Detect which cell encompasses the target text, then output its (x, y) center coordinate. 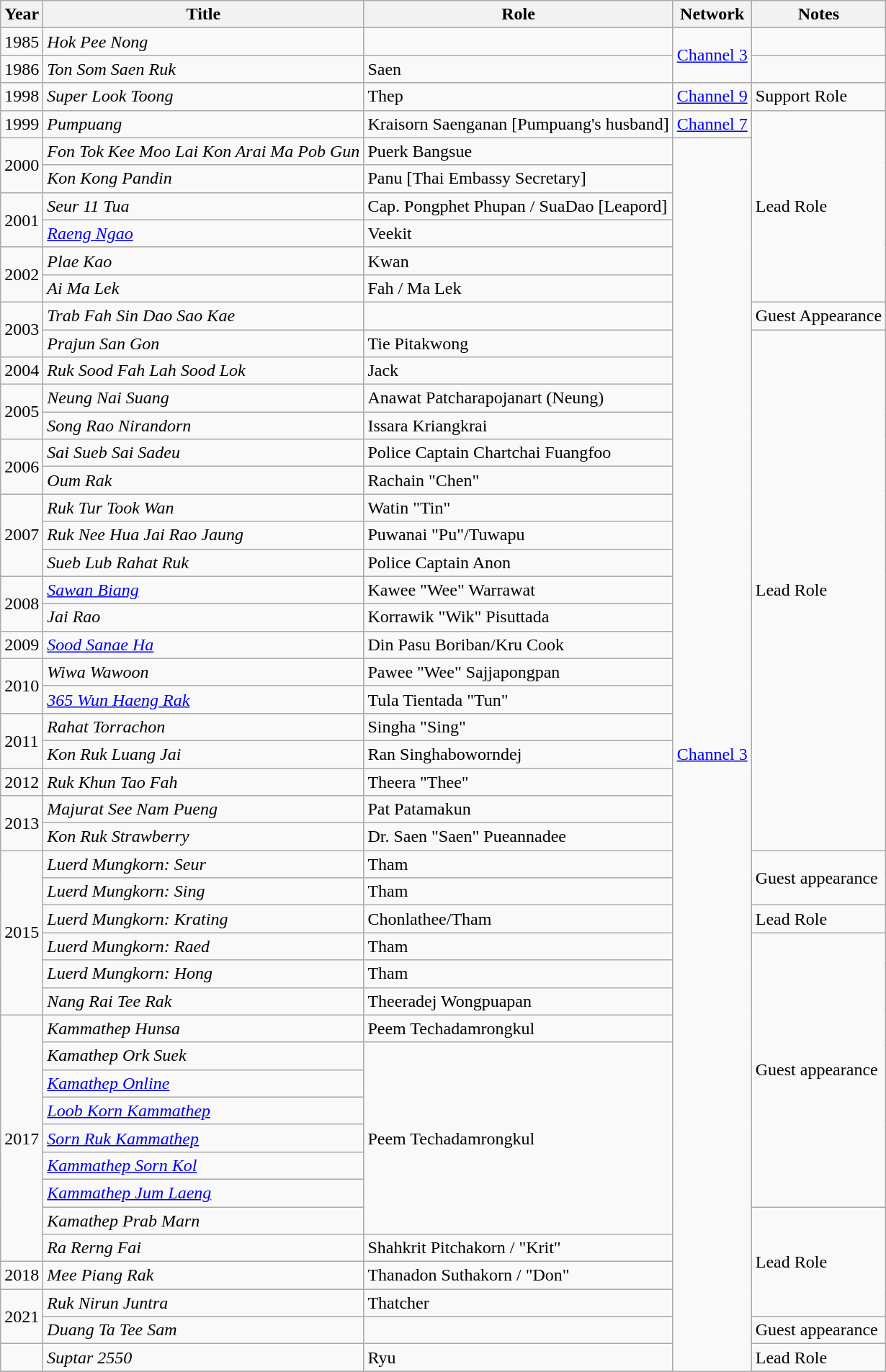
Anawat Patcharapojanart (Neung) (519, 398)
Shahkrit Pitchakorn / "Krit" (519, 1248)
2015 (22, 933)
Prajun San Gon (203, 344)
2013 (22, 823)
Kraisorn Saenganan [Pumpuang's husband] (519, 124)
Singha "Sing" (519, 727)
Tie Pitakwong (519, 344)
Tula Tientada "Tun" (519, 699)
1999 (22, 124)
Korrawik "Wik" Pisuttada (519, 617)
Kon Kong Pandin (203, 179)
Sood Sanae Ha (203, 645)
Super Look Toong (203, 97)
Ruk Nirun Juntra (203, 1303)
2010 (22, 686)
Ra Rerng Fai (203, 1248)
Hok Pee Nong (203, 42)
Nang Rai Tee Rak (203, 1001)
2009 (22, 645)
Kamathep Prab Marn (203, 1221)
Pumpuang (203, 124)
Support Role (818, 97)
Kammathep Hunsa (203, 1028)
Jack (519, 371)
Rachain "Chen" (519, 480)
Din Pasu Boriban/Kru Cook (519, 645)
Police Captain Chartchai Fuangfoo (519, 453)
Kon Ruk Strawberry (203, 837)
Saen (519, 69)
Veekit (519, 233)
Thanadon Suthakorn / "Don" (519, 1275)
Seur 11 Tua (203, 206)
Thatcher (519, 1303)
Fah / Ma Lek (519, 288)
Notes (818, 14)
Rahat Torrachon (203, 727)
Cap. Pongphet Phupan / SuaDao [Leapord] (519, 206)
Ruk Tur Took Wan (203, 508)
Thep (519, 97)
Sorn Ruk Kammathep (203, 1138)
Ryu (519, 1358)
Wiwa Wawoon (203, 672)
Role (519, 14)
Sawan Biang (203, 590)
Loob Korn Kammathep (203, 1111)
Channel 7 (712, 124)
Guest Appearance (818, 315)
Song Rao Nirandorn (203, 426)
Mee Piang Rak (203, 1275)
2021 (22, 1317)
Luerd Mungkorn: Sing (203, 892)
Ruk Sood Fah Lah Sood Lok (203, 371)
Dr. Saen "Saen" Pueannadee (519, 837)
Duang Ta Tee Sam (203, 1330)
2005 (22, 412)
Kon Ruk Luang Jai (203, 754)
Trab Fah Sin Dao Sao Kae (203, 315)
Oum Rak (203, 480)
Puwanai "Pu"/Tuwapu (519, 535)
Pawee "Wee" Sajjapongpan (519, 672)
2011 (22, 740)
Ruk Nee Hua Jai Rao Jaung (203, 535)
Ai Ma Lek (203, 288)
Ran Singhaboworndej (519, 754)
Year (22, 14)
2007 (22, 535)
Kwan (519, 261)
Luerd Mungkorn: Seur (203, 864)
2003 (22, 329)
Network (712, 14)
2012 (22, 781)
Kamathep Online (203, 1083)
1986 (22, 69)
Ton Som Saen Ruk (203, 69)
Theeradej Wongpuapan (519, 1001)
2018 (22, 1275)
Kawee "Wee" Warrawat (519, 590)
Police Captain Anon (519, 562)
2006 (22, 467)
2002 (22, 274)
Chonlathee/Tham (519, 919)
Jai Rao (203, 617)
Title (203, 14)
2004 (22, 371)
365 Wun Haeng Rak (203, 699)
Puerk Bangsue (519, 151)
Fon Tok Kee Moo Lai Kon Arai Ma Pob Gun (203, 151)
Panu [Thai Embassy Secretary] (519, 179)
Kamathep Ork Suek (203, 1056)
Plae Kao (203, 261)
Luerd Mungkorn: Krating (203, 919)
Kammathep Sorn Kol (203, 1165)
Issara Kriangkrai (519, 426)
Luerd Mungkorn: Hong (203, 974)
Luerd Mungkorn: Raed (203, 946)
Sai Sueb Sai Sadeu (203, 453)
Ruk Khun Tao Fah (203, 781)
Neung Nai Suang (203, 398)
Majurat See Nam Pueng (203, 810)
2000 (22, 165)
Pat Patamakun (519, 810)
Kammathep Jum Laeng (203, 1193)
Watin "Tin" (519, 508)
1998 (22, 97)
2001 (22, 220)
Suptar 2550 (203, 1358)
1985 (22, 42)
2008 (22, 604)
2017 (22, 1138)
Channel 9 (712, 97)
Theera "Thee" (519, 781)
Raeng Ngao (203, 233)
Sueb Lub Rahat Ruk (203, 562)
